Extract the (X, Y) coordinate from the center of the cell holding the provided text.  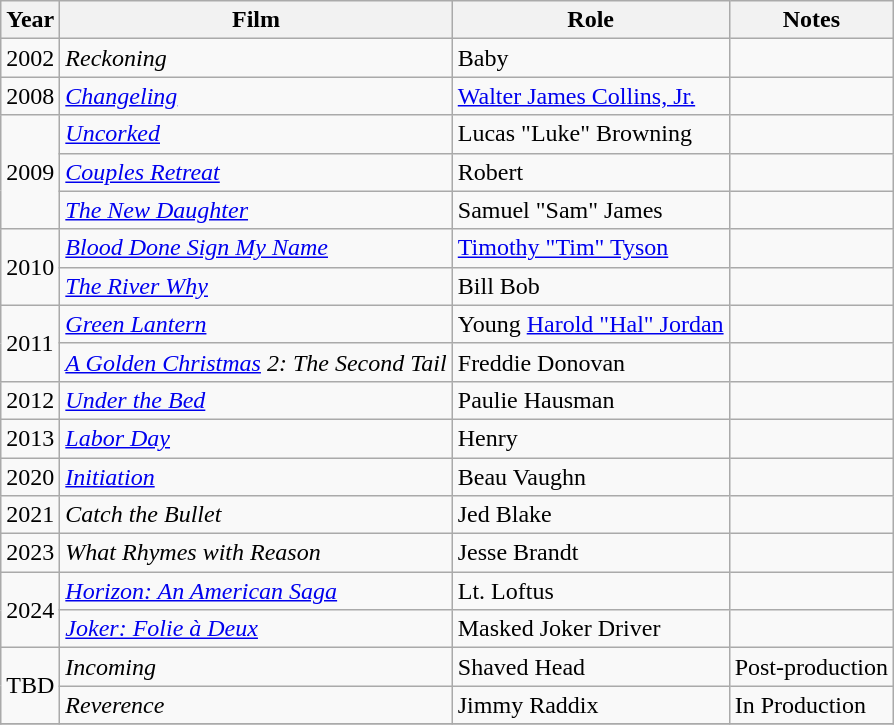
Robert (590, 172)
Catch the Bullet (256, 515)
Timothy "Tim" Tyson (590, 248)
2008 (30, 96)
Incoming (256, 667)
Joker: Folie à Deux (256, 629)
Baby (590, 58)
Freddie Donovan (590, 362)
Film (256, 20)
2009 (30, 172)
2020 (30, 477)
In Production (811, 705)
2012 (30, 400)
Changeling (256, 96)
2013 (30, 438)
Bill Bob (590, 286)
Uncorked (256, 134)
Young Harold "Hal" Jordan (590, 324)
Labor Day (256, 438)
TBD (30, 686)
Lucas "Luke" Browning (590, 134)
A Golden Christmas 2: The Second Tail (256, 362)
2024 (30, 610)
Lt. Loftus (590, 591)
Blood Done Sign My Name (256, 248)
Jed Blake (590, 515)
Henry (590, 438)
Role (590, 20)
2023 (30, 553)
Green Lantern (256, 324)
Jesse Brandt (590, 553)
Beau Vaughn (590, 477)
Year (30, 20)
Under the Bed (256, 400)
The River Why (256, 286)
Paulie Hausman (590, 400)
Shaved Head (590, 667)
2021 (30, 515)
Reckoning (256, 58)
Initiation (256, 477)
Walter James Collins, Jr. (590, 96)
What Rhymes with Reason (256, 553)
Samuel "Sam" James (590, 210)
Reverence (256, 705)
Couples Retreat (256, 172)
2002 (30, 58)
The New Daughter (256, 210)
Masked Joker Driver (590, 629)
Horizon: An American Saga (256, 591)
2011 (30, 343)
2010 (30, 267)
Jimmy Raddix (590, 705)
Post-production (811, 667)
Notes (811, 20)
